From the cell containing the given text, extract its center point as [X, Y] coordinate. 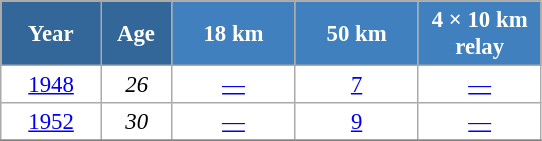
9 [356, 122]
1952 [52, 122]
7 [356, 85]
50 km [356, 34]
26 [136, 85]
Age [136, 34]
4 × 10 km relay [480, 34]
30 [136, 122]
18 km [234, 34]
Year [52, 34]
1948 [52, 85]
